Find where the given text appears and provide that cell's center as (x, y) coordinate. 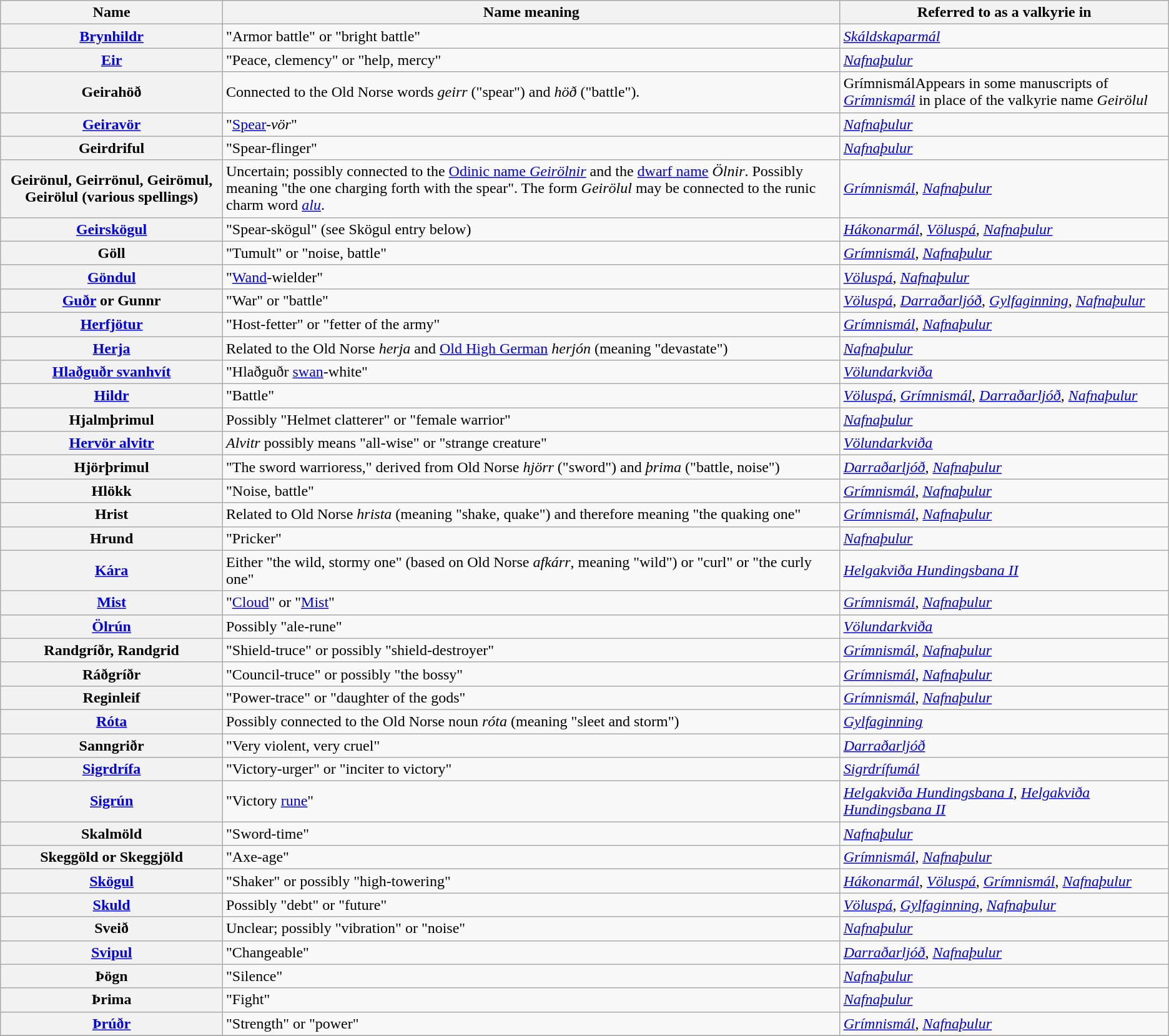
Hervör alvitr (112, 443)
Kára (112, 571)
"The sword warrioress," derived from Old Norse hjörr ("sword") and þrima ("battle, noise") (531, 467)
"Strength" or "power" (531, 1024)
Helgakviða Hundingsbana II (1004, 571)
Hlaðguðr svanhvít (112, 372)
Hjalmþrimul (112, 420)
"Fight" (531, 1000)
Alvitr possibly means "all-wise" or "strange creature" (531, 443)
Herfjötur (112, 324)
Hákonarmál, Völuspá, Nafnaþulur (1004, 229)
Völuspá, Darraðarljóð, Gylfaginning, Nafnaþulur (1004, 300)
"Pricker" (531, 538)
Skáldskaparmál (1004, 36)
Völuspá, Grímnismál, Darraðarljóð, Nafnaþulur (1004, 396)
"Spear-vör" (531, 124)
Hrist (112, 515)
"Noise, battle" (531, 491)
Róta (112, 721)
"Host-fetter" or "fetter of the army" (531, 324)
Göll (112, 253)
"War" or "battle" (531, 300)
"Axe-age" (531, 857)
Guðr or Gunnr (112, 300)
Referred to as a valkyrie in (1004, 12)
Possibly "Helmet clatterer" or "female warrior" (531, 420)
Connected to the Old Norse words geirr ("spear") and höð ("battle"). (531, 92)
Hjörþrimul (112, 467)
Skuld (112, 905)
Reginleif (112, 698)
Hlökk (112, 491)
"Power-trace" or "daughter of the gods" (531, 698)
"Council-truce" or possibly "the bossy" (531, 674)
Related to the Old Norse herja and Old High German herjón (meaning "devastate") (531, 348)
Göndul (112, 277)
Name meaning (531, 12)
Geirahöð (112, 92)
Unclear; possibly "vibration" or "noise" (531, 929)
Either "the wild, stormy one" (based on Old Norse afkárr, meaning "wild") or "curl" or "the curly one" (531, 571)
"Silence" (531, 976)
Hildr (112, 396)
Hákonarmál, Völuspá, Grímnismál, Nafnaþulur (1004, 881)
"Cloud" or "Mist" (531, 603)
"Wand-wielder" (531, 277)
Geiravör (112, 124)
Herja (112, 348)
Ölrún (112, 626)
Völuspá, Nafnaþulur (1004, 277)
Brynhildr (112, 36)
Helgakviða Hundingsbana I, Helgakviða Hundingsbana II (1004, 802)
Þögn (112, 976)
Possibly "debt" or "future" (531, 905)
Name (112, 12)
Possibly connected to the Old Norse noun róta (meaning "sleet and storm") (531, 721)
Randgríðr, Randgrid (112, 650)
"Shield-truce" or possibly "shield-destroyer" (531, 650)
Ráðgríðr (112, 674)
Sveið (112, 929)
"Armor battle" or "bright battle" (531, 36)
Sigrdrífa (112, 769)
Skögul (112, 881)
"Hlaðguðr swan-white" (531, 372)
Sigrún (112, 802)
"Spear-skögul" (see Skögul entry below) (531, 229)
Geirdriful (112, 148)
GrímnismálAppears in some manuscripts of Grímnismál in place of the valkyrie name Geirölul (1004, 92)
Darraðarljóð (1004, 745)
Mist (112, 603)
"Victory rune" (531, 802)
Eir (112, 60)
Hrund (112, 538)
"Battle" (531, 396)
"Peace, clemency" or "help, mercy" (531, 60)
"Very violent, very cruel" (531, 745)
Geirskögul (112, 229)
"Sword-time" (531, 834)
Sanngriðr (112, 745)
Related to Old Norse hrista (meaning "shake, quake") and therefore meaning "the quaking one" (531, 515)
Sigrdrífumál (1004, 769)
Skeggöld or Skeggjöld (112, 857)
"Tumult" or "noise, battle" (531, 253)
Geirönul, Geirrönul, Geirömul, Geirölul (various spellings) (112, 189)
Skalmöld (112, 834)
Þrima (112, 1000)
"Shaker" or possibly "high-towering" (531, 881)
"Victory-urger" or "inciter to victory" (531, 769)
Svipul (112, 952)
"Spear-flinger" (531, 148)
Völuspá, Gylfaginning, Nafnaþulur (1004, 905)
Possibly "ale-rune" (531, 626)
"Changeable" (531, 952)
Gylfaginning (1004, 721)
Þrúðr (112, 1024)
